For the text-containing cell, return its midpoint in [x, y] coordinate format. 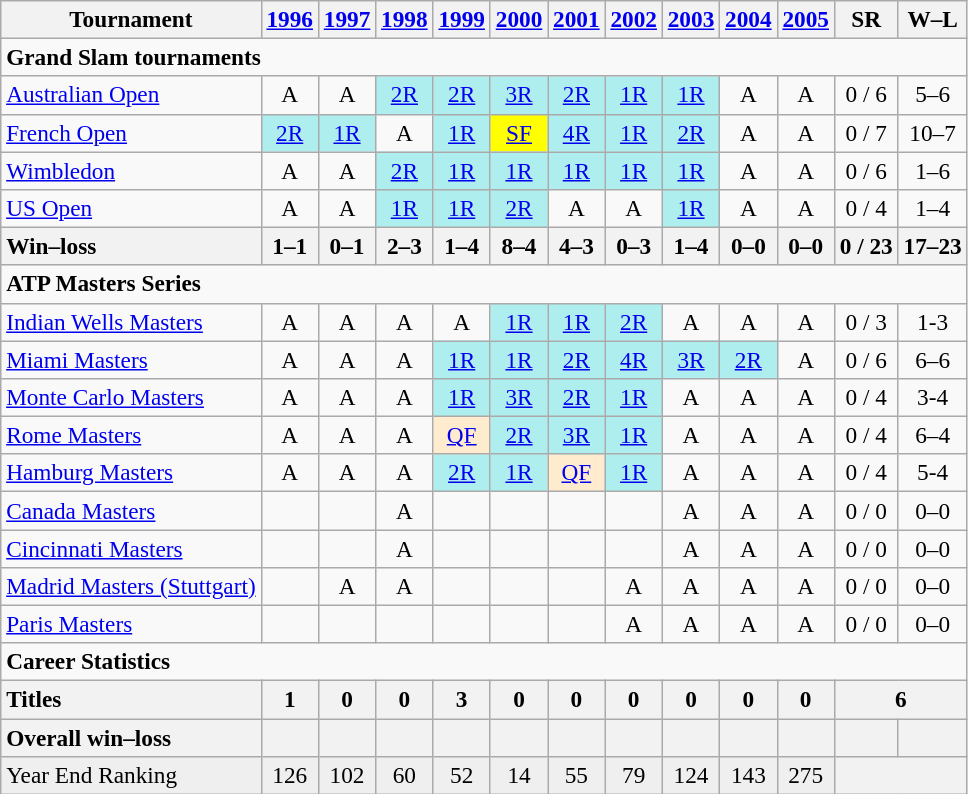
52 [462, 775]
Career Statistics [484, 662]
124 [690, 775]
1997 [346, 19]
0–3 [634, 246]
0 / 3 [866, 322]
2003 [690, 19]
55 [576, 775]
2000 [518, 19]
2002 [634, 19]
6 [900, 699]
Australian Open [131, 95]
Win–loss [131, 246]
79 [634, 775]
Monte Carlo Masters [131, 397]
1–1 [290, 246]
Indian Wells Masters [131, 322]
0–1 [346, 246]
Grand Slam tournaments [484, 57]
1999 [462, 19]
Hamburg Masters [131, 473]
6–6 [932, 359]
Cincinnati Masters [131, 548]
1–6 [932, 170]
0 / 7 [866, 133]
2005 [806, 19]
Paris Masters [131, 624]
3-4 [932, 397]
2–3 [404, 246]
Madrid Masters (Stuttgart) [131, 586]
143 [748, 775]
US Open [131, 208]
SR [866, 19]
1996 [290, 19]
2004 [748, 19]
102 [346, 775]
Miami Masters [131, 359]
1 [290, 699]
W–L [932, 19]
126 [290, 775]
Tournament [131, 19]
0 / 23 [866, 246]
4–3 [576, 246]
10–7 [932, 133]
Canada Masters [131, 510]
1998 [404, 19]
1-3 [932, 322]
SF [518, 133]
Year End Ranking [131, 775]
5-4 [932, 473]
3 [462, 699]
60 [404, 775]
Rome Masters [131, 435]
5–6 [932, 95]
Wimbledon [131, 170]
275 [806, 775]
ATP Masters Series [484, 284]
6–4 [932, 435]
17–23 [932, 246]
Overall win–loss [131, 737]
8–4 [518, 246]
2001 [576, 19]
14 [518, 775]
Titles [131, 699]
French Open [131, 133]
